Pinpoint the cell where the given text exists, returning its (x, y) midpoint coordinate. 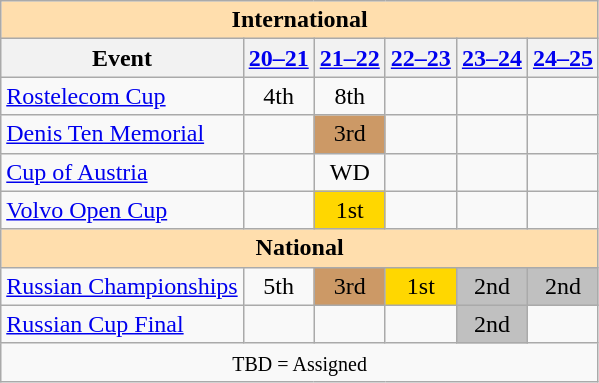
Russian Championships (122, 286)
Rostelecom Cup (122, 96)
Denis Ten Memorial (122, 134)
Volvo Open Cup (122, 210)
20–21 (278, 58)
21–22 (350, 58)
TBD = Assigned (300, 362)
8th (350, 96)
Russian Cup Final (122, 324)
22–23 (420, 58)
24–25 (562, 58)
23–24 (492, 58)
Event (122, 58)
Cup of Austria (122, 172)
WD (350, 172)
International (300, 20)
National (300, 248)
4th (278, 96)
5th (278, 286)
